Return (X, Y) of the center of cell containing provided text 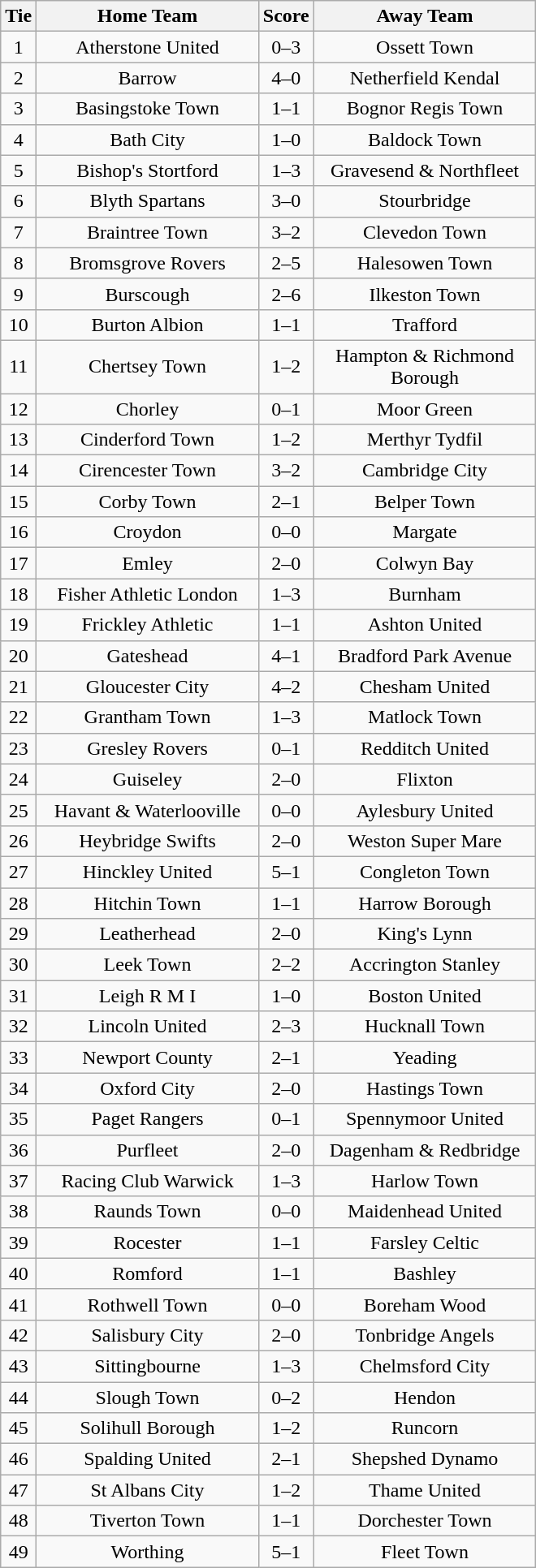
Ashton United (425, 625)
King's Lynn (425, 934)
Chorley (148, 408)
Tie (19, 16)
Harlow Town (425, 1181)
9 (19, 294)
Slough Town (148, 1397)
2 (19, 78)
42 (19, 1335)
22 (19, 717)
2–2 (286, 965)
19 (19, 625)
Frickley Athletic (148, 625)
Netherfield Kendal (425, 78)
23 (19, 748)
24 (19, 779)
Matlock Town (425, 717)
Paget Rangers (148, 1119)
Redditch United (425, 748)
13 (19, 440)
8 (19, 263)
17 (19, 563)
Bromsgrove Rovers (148, 263)
Thame United (425, 1490)
Aylesbury United (425, 810)
Weston Super Mare (425, 841)
Baldock Town (425, 140)
Braintree Town (148, 232)
Blyth Spartans (148, 201)
38 (19, 1212)
Burton Albion (148, 325)
Yeading (425, 1058)
40 (19, 1273)
29 (19, 934)
7 (19, 232)
Spalding United (148, 1459)
0–2 (286, 1397)
Heybridge Swifts (148, 841)
21 (19, 687)
Clevedon Town (425, 232)
Chelmsford City (425, 1366)
Hendon (425, 1397)
39 (19, 1243)
Dorchester Town (425, 1521)
Margate (425, 532)
4–0 (286, 78)
Barrow (148, 78)
32 (19, 1027)
Atherstone United (148, 47)
Shepshed Dynamo (425, 1459)
Hampton & Richmond Borough (425, 367)
Score (286, 16)
Ossett Town (425, 47)
0–3 (286, 47)
Cinderford Town (148, 440)
Burscough (148, 294)
25 (19, 810)
Rothwell Town (148, 1304)
Boreham Wood (425, 1304)
Racing Club Warwick (148, 1181)
Maidenhead United (425, 1212)
Solihull Borough (148, 1428)
28 (19, 903)
Home Team (148, 16)
2–5 (286, 263)
Bognor Regis Town (425, 109)
Trafford (425, 325)
20 (19, 656)
Dagenham & Redbridge (425, 1150)
47 (19, 1490)
35 (19, 1119)
11 (19, 367)
49 (19, 1552)
Salisbury City (148, 1335)
Away Team (425, 16)
Farsley Celtic (425, 1243)
Belper Town (425, 502)
Leek Town (148, 965)
27 (19, 872)
Runcorn (425, 1428)
4–1 (286, 656)
Sittingbourne (148, 1366)
Corby Town (148, 502)
Fleet Town (425, 1552)
44 (19, 1397)
Moor Green (425, 408)
Leatherhead (148, 934)
Purfleet (148, 1150)
48 (19, 1521)
4–2 (286, 687)
Tiverton Town (148, 1521)
Gresley Rovers (148, 748)
12 (19, 408)
Romford (148, 1273)
Spennymoor United (425, 1119)
Newport County (148, 1058)
45 (19, 1428)
Bath City (148, 140)
33 (19, 1058)
Croydon (148, 532)
5 (19, 170)
Grantham Town (148, 717)
16 (19, 532)
Leigh R M I (148, 996)
14 (19, 471)
Bishop's Stortford (148, 170)
Hitchin Town (148, 903)
St Albans City (148, 1490)
Accrington Stanley (425, 965)
Rocester (148, 1243)
41 (19, 1304)
Gravesend & Northfleet (425, 170)
Halesowen Town (425, 263)
Stourbridge (425, 201)
34 (19, 1088)
Lincoln United (148, 1027)
Gateshead (148, 656)
Chesham United (425, 687)
18 (19, 594)
Hucknall Town (425, 1027)
Cambridge City (425, 471)
Colwyn Bay (425, 563)
4 (19, 140)
Congleton Town (425, 872)
Raunds Town (148, 1212)
46 (19, 1459)
Hinckley United (148, 872)
Cirencester Town (148, 471)
6 (19, 201)
15 (19, 502)
37 (19, 1181)
3 (19, 109)
Bashley (425, 1273)
36 (19, 1150)
43 (19, 1366)
10 (19, 325)
1 (19, 47)
Gloucester City (148, 687)
Oxford City (148, 1088)
Bradford Park Avenue (425, 656)
2–6 (286, 294)
Basingstoke Town (148, 109)
Chertsey Town (148, 367)
Burnham (425, 594)
Flixton (425, 779)
31 (19, 996)
Harrow Borough (425, 903)
3–0 (286, 201)
Boston United (425, 996)
Emley (148, 563)
26 (19, 841)
Tonbridge Angels (425, 1335)
Fisher Athletic London (148, 594)
Havant & Waterlooville (148, 810)
Guiseley (148, 779)
30 (19, 965)
Merthyr Tydfil (425, 440)
Hastings Town (425, 1088)
2–3 (286, 1027)
Ilkeston Town (425, 294)
Worthing (148, 1552)
